Search for the cell housing the specified text and yield its (x, y) center coordinate. 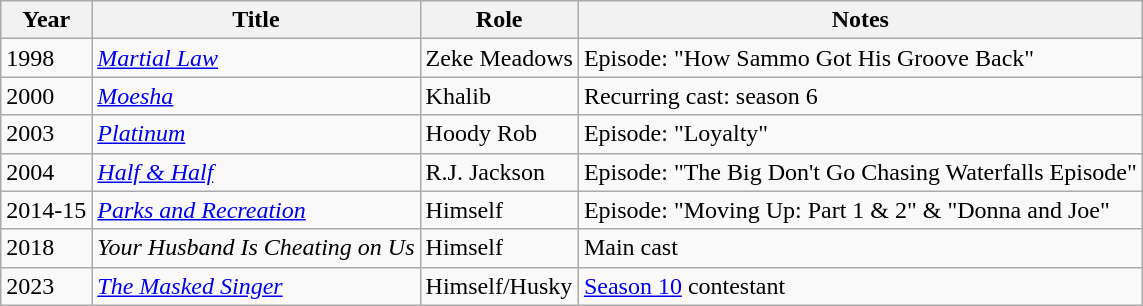
Recurring cast: season 6 (860, 96)
Hoody Rob (499, 134)
2003 (46, 134)
2023 (46, 286)
Notes (860, 20)
Zeke Meadows (499, 58)
Main cast (860, 248)
Martial Law (256, 58)
2018 (46, 248)
Episode: "How Sammo Got His Groove Back" (860, 58)
2014-15 (46, 210)
Himself/Husky (499, 286)
Your Husband Is Cheating on Us (256, 248)
Season 10 contestant (860, 286)
Half & Half (256, 172)
Episode: "Moving Up: Part 1 & 2" & "Donna and Joe" (860, 210)
Title (256, 20)
The Masked Singer (256, 286)
Parks and Recreation (256, 210)
Episode: "Loyalty" (860, 134)
2004 (46, 172)
Khalib (499, 96)
Episode: "The Big Don't Go Chasing Waterfalls Episode" (860, 172)
Year (46, 20)
2000 (46, 96)
1998 (46, 58)
Role (499, 20)
Platinum (256, 134)
R.J. Jackson (499, 172)
Moesha (256, 96)
